Provide the [X, Y] coordinate of the cell's center where the given text is located.  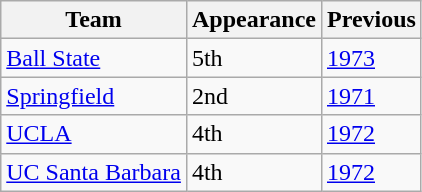
5th [254, 58]
Springfield [94, 96]
UCLA [94, 134]
Ball State [94, 58]
Team [94, 20]
1973 [371, 58]
Appearance [254, 20]
1971 [371, 96]
2nd [254, 96]
Previous [371, 20]
UC Santa Barbara [94, 172]
